Output the [x, y] coordinate of the center of the cell containing the given text.  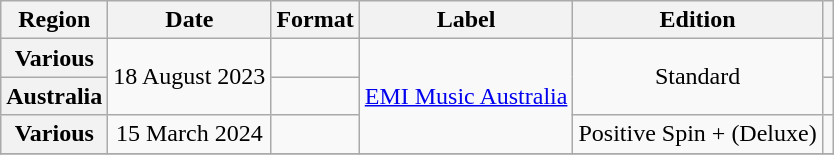
Date [190, 20]
Australia [54, 96]
Edition [698, 20]
18 August 2023 [190, 77]
Format [315, 20]
Label [466, 20]
Positive Spin + (Deluxe) [698, 134]
15 March 2024 [190, 134]
Standard [698, 77]
EMI Music Australia [466, 96]
Region [54, 20]
